Return (X, Y) of the center of cell containing provided text 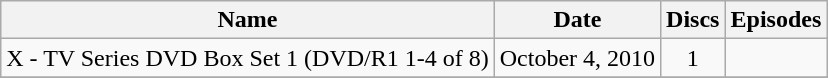
Episodes (776, 20)
Date (577, 20)
Name (248, 20)
1 (693, 58)
October 4, 2010 (577, 58)
Discs (693, 20)
X - TV Series DVD Box Set 1 (DVD/R1 1-4 of 8) (248, 58)
